From the cell containing the given text, extract its center point as [X, Y] coordinate. 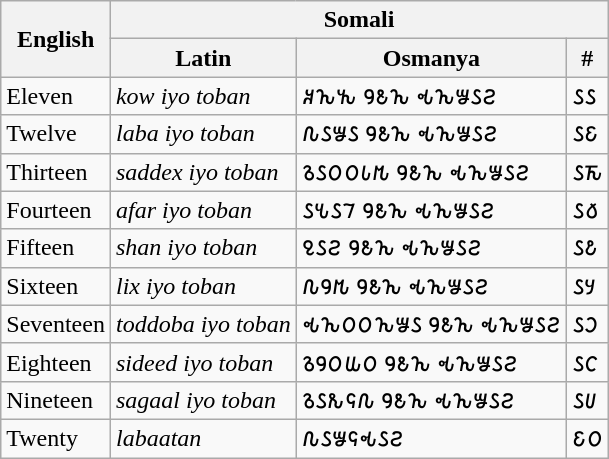
Eleven [56, 96]
𐒐𐒖𐒁𐒖 𐒘𐒕𐒙 𐒂𐒙𐒁𐒖𐒒 [432, 134]
Seventeen [56, 324]
𐒏𐒙𐒓 𐒘𐒕𐒙 𐒂𐒙𐒁𐒖𐒒 [432, 96]
𐒡𐒡 [588, 96]
Fourteen [56, 210]
Latin [203, 58]
Thirteen [56, 172]
sideed iyo toban [203, 362]
𐒡𐒩 [588, 400]
labaatan [203, 438]
lix iyo toban [203, 286]
sagaal iyo toban [203, 400]
𐒂𐒙𐒆𐒆𐒙𐒁𐒖 𐒘𐒕𐒙 𐒂𐒙𐒁𐒖𐒒 [432, 324]
𐒡𐒥 [588, 248]
shan iyo toban [203, 248]
toddoba iyo toban [203, 324]
Twenty [56, 438]
𐒐𐒖𐒁𐒛𐒂𐒖𐒒 [432, 438]
𐒈𐒖𐒆𐒆𐒗𐒄 𐒘𐒕𐒙 𐒂𐒙𐒁𐒖𐒒 [432, 172]
𐒉𐒖𐒒 𐒘𐒕𐒙 𐒂𐒙𐒁𐒖𐒒 [432, 248]
𐒈𐒖𐒌𐒛𐒐 𐒘𐒕𐒙 𐒂𐒙𐒁𐒖𐒒 [432, 400]
𐒡𐒢 [588, 134]
afar iyo toban [203, 210]
Nineteen [56, 400]
𐒢𐒠 [588, 438]
Fifteen [56, 248]
kow iyo toban [203, 96]
𐒡𐒨 [588, 362]
𐒡𐒦 [588, 286]
𐒈𐒘𐒆𐒜𐒆 𐒘𐒕𐒙 𐒂𐒙𐒁𐒖𐒒 [432, 362]
𐒡𐒣 [588, 172]
laba iyo toban [203, 134]
𐒡𐒧 [588, 324]
Twelve [56, 134]
# [588, 58]
𐒐𐒘𐒄 𐒘𐒕𐒙 𐒂𐒙𐒁𐒖𐒒 [432, 286]
Osmanya [432, 58]
𐒡𐒤 [588, 210]
𐒖𐒍𐒖𐒇 𐒘𐒕𐒙 𐒂𐒙𐒁𐒖𐒒 [432, 210]
English [56, 39]
Sixteen [56, 286]
Eighteen [56, 362]
saddex iyo toban [203, 172]
Somali [358, 20]
